For the text-containing cell, return its midpoint in [X, Y] coordinate format. 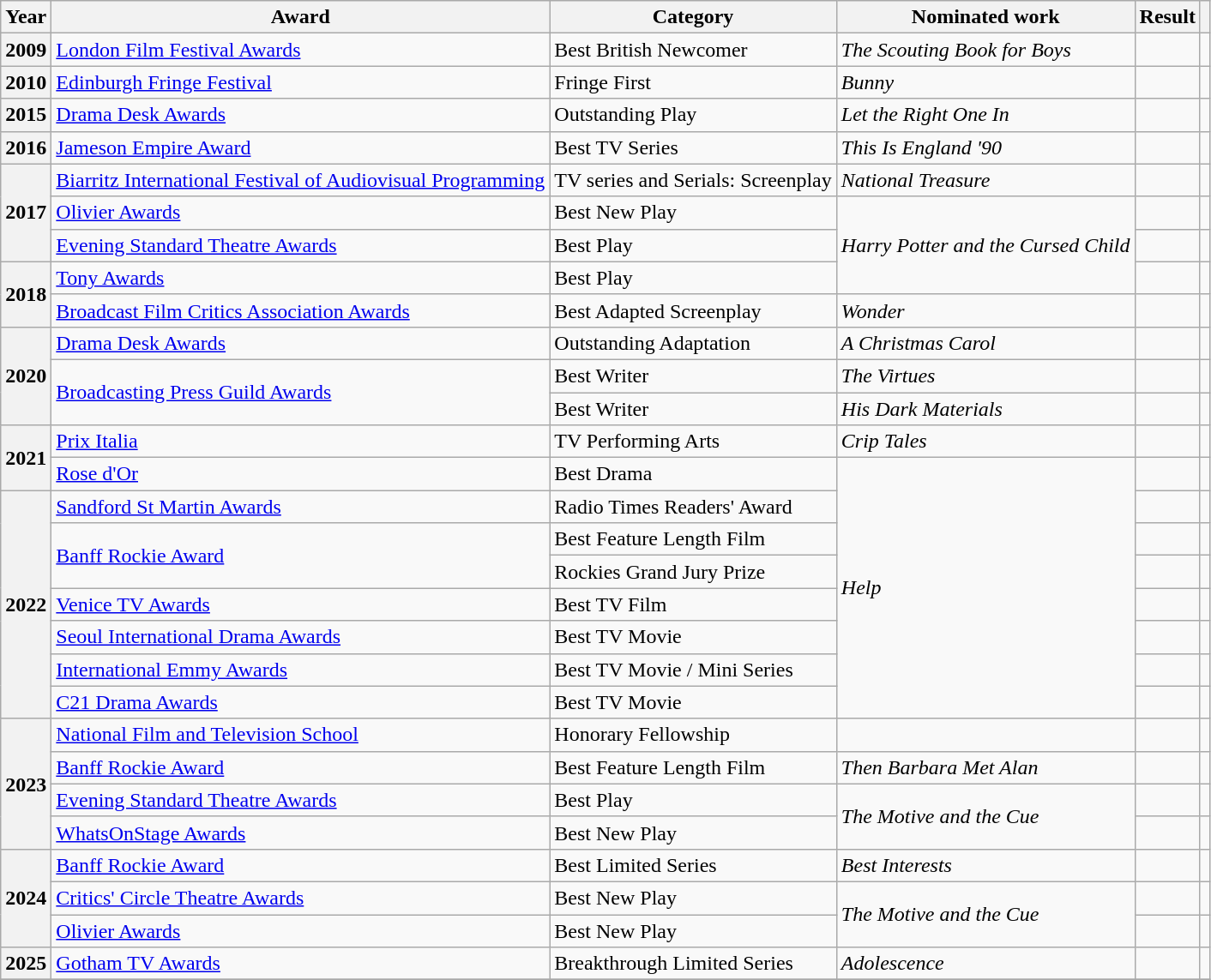
2020 [26, 376]
This Is England '90 [985, 147]
Sandford St Martin Awards [300, 507]
Category [693, 17]
WhatsOnStage Awards [300, 833]
Venice TV Awards [300, 604]
Biarritz International Festival of Audiovisual Programming [300, 180]
2021 [26, 458]
Best TV Film [693, 604]
2017 [26, 213]
International Emmy Awards [300, 670]
Adolescence [985, 964]
Gotham TV Awards [300, 964]
Breakthrough Limited Series [693, 964]
Help [985, 588]
Crip Tales [985, 442]
Year [26, 17]
2018 [26, 294]
2025 [26, 964]
Outstanding Play [693, 115]
2023 [26, 784]
National Treasure [985, 180]
Tony Awards [300, 278]
C21 Drama Awards [300, 702]
Best Drama [693, 474]
TV series and Serials: Screenplay [693, 180]
2022 [26, 604]
Honorary Fellowship [693, 735]
Seoul International Drama Awards [300, 637]
Best TV Series [693, 147]
Harry Potter and the Cursed Child [985, 245]
Best TV Movie / Mini Series [693, 670]
The Scouting Book for Boys [985, 50]
Rose d'Or [300, 474]
2024 [26, 898]
Critics' Circle Theatre Awards [300, 898]
Wonder [985, 310]
2016 [26, 147]
Let the Right One In [985, 115]
Then Barbara Met Alan [985, 767]
2009 [26, 50]
Broadcast Film Critics Association Awards [300, 310]
Edinburgh Fringe Festival [300, 82]
National Film and Television School [300, 735]
Broadcasting Press Guild Awards [300, 392]
Award [300, 17]
Jameson Empire Award [300, 147]
London Film Festival Awards [300, 50]
Bunny [985, 82]
Best Adapted Screenplay [693, 310]
2010 [26, 82]
His Dark Materials [985, 409]
Radio Times Readers' Award [693, 507]
Best Interests [985, 865]
Fringe First [693, 82]
Outstanding Adaptation [693, 343]
Nominated work [985, 17]
Prix Italia [300, 442]
Rockies Grand Jury Prize [693, 572]
Result [1167, 17]
TV Performing Arts [693, 442]
2015 [26, 115]
Best British Newcomer [693, 50]
Best Limited Series [693, 865]
A Christmas Carol [985, 343]
The Virtues [985, 376]
